Determine the [x, y] coordinate at the center of the cell enclosing the given text.  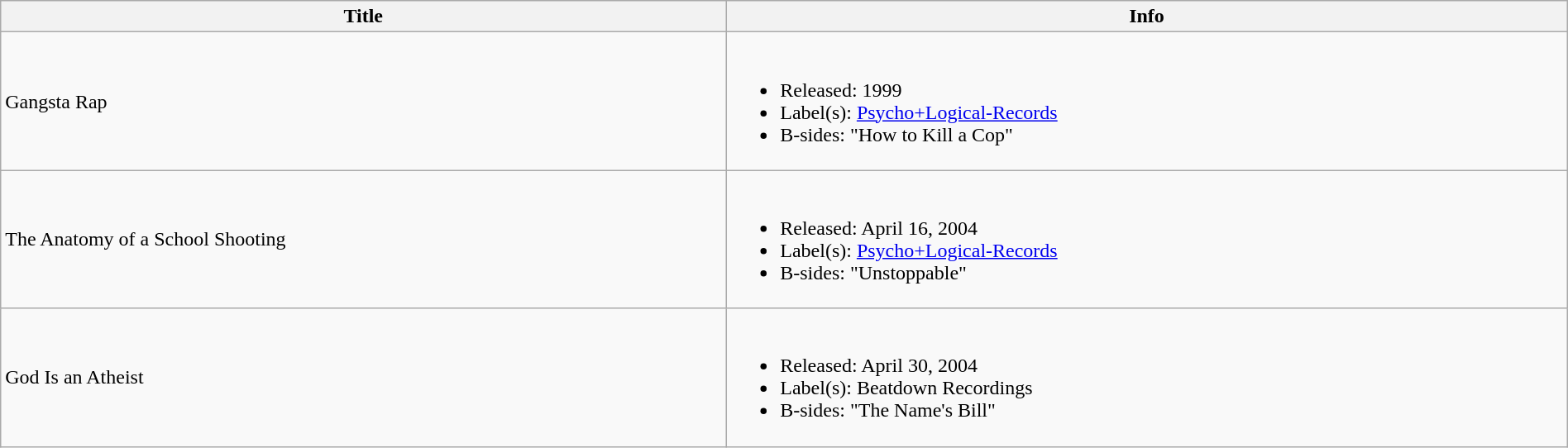
Released: April 30, 2004Label(s): Beatdown RecordingsB-sides: "The Name's Bill" [1147, 377]
Title [364, 17]
Released: April 16, 2004Label(s): Psycho+Logical-RecordsB-sides: "Unstoppable" [1147, 240]
God Is an Atheist [364, 377]
Released: 1999Label(s): Psycho+Logical-RecordsB-sides: "How to Kill a Cop" [1147, 101]
Info [1147, 17]
The Anatomy of a School Shooting [364, 240]
Gangsta Rap [364, 101]
